Search for the cell housing the specified text and yield its [x, y] center coordinate. 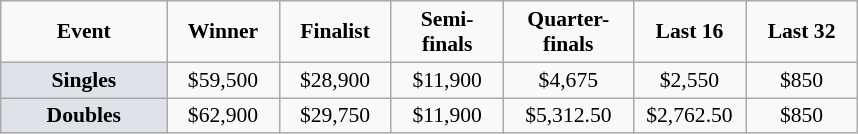
$5,312.50 [568, 116]
Last 32 [802, 32]
Doubles [84, 116]
Event [84, 32]
Winner [223, 32]
$4,675 [568, 80]
$2,550 [689, 80]
$62,900 [223, 116]
$2,762.50 [689, 116]
Last 16 [689, 32]
Semi-finals [447, 32]
Finalist [335, 32]
$28,900 [335, 80]
$59,500 [223, 80]
Singles [84, 80]
$29,750 [335, 116]
Quarter-finals [568, 32]
